Extract the (X, Y) coordinate from the center of the cell holding the provided text.  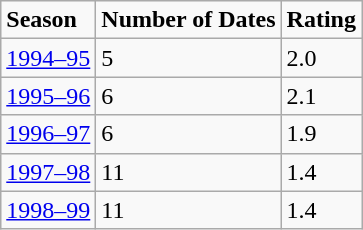
Number of Dates (188, 20)
1.9 (321, 134)
1997–98 (48, 172)
1998–99 (48, 210)
1996–97 (48, 134)
Season (48, 20)
5 (188, 58)
Rating (321, 20)
2.1 (321, 96)
1995–96 (48, 96)
1994–95 (48, 58)
2.0 (321, 58)
